Return [X, Y] of the center of cell containing provided text 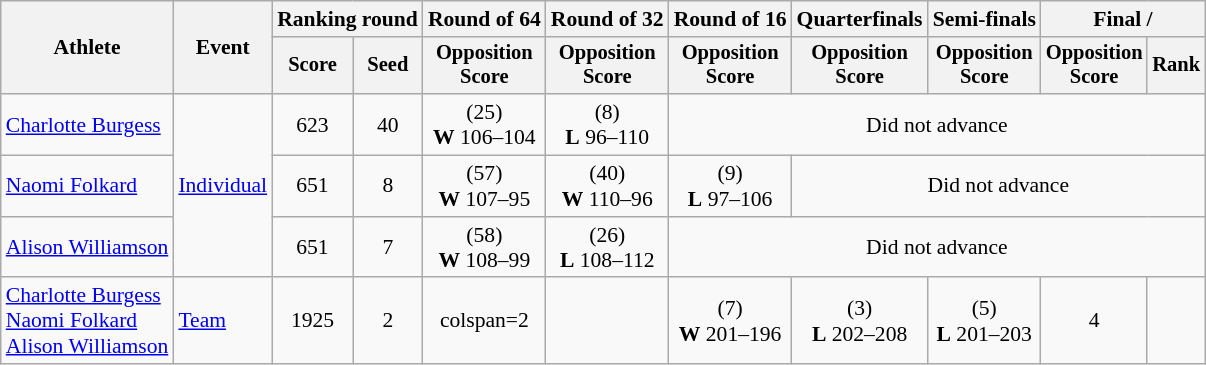
Individual [222, 186]
Round of 64 [484, 19]
(58)W 108–99 [484, 248]
40 [388, 124]
(25)W 106–104 [484, 124]
(26)L 108–112 [608, 248]
Semi-finals [984, 19]
(8)L 96–110 [608, 124]
Quarterfinals [860, 19]
colspan=2 [484, 322]
(57)W 107–95 [484, 186]
Seed [388, 66]
(40)W 110–96 [608, 186]
Rank [1176, 66]
Final / [1123, 19]
Charlotte BurgessNaomi FolkardAlison Williamson [88, 322]
Alison Williamson [88, 248]
(9)L 97–106 [730, 186]
Athlete [88, 48]
4 [1094, 322]
2 [388, 322]
(7)W 201–196 [730, 322]
Round of 32 [608, 19]
7 [388, 248]
Event [222, 48]
1925 [312, 322]
Score [312, 66]
(5)L 201–203 [984, 322]
Naomi Folkard [88, 186]
Charlotte Burgess [88, 124]
Team [222, 322]
(3)L 202–208 [860, 322]
Ranking round [348, 19]
Round of 16 [730, 19]
8 [388, 186]
623 [312, 124]
